From the cell containing the given text, extract its center point as (x, y) coordinate. 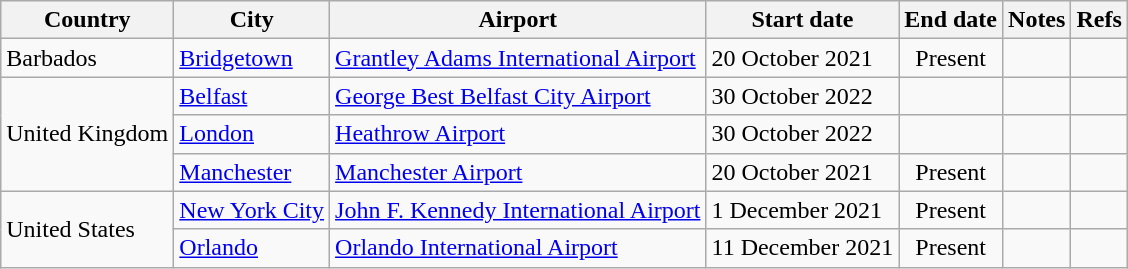
George Best Belfast City Airport (518, 96)
Heathrow Airport (518, 134)
Notes (1037, 20)
Bridgetown (252, 58)
Orlando International Airport (518, 248)
John F. Kennedy International Airport (518, 210)
Country (88, 20)
Start date (802, 20)
Manchester (252, 172)
11 December 2021 (802, 248)
Airport (518, 20)
Manchester Airport (518, 172)
United Kingdom (88, 134)
End date (951, 20)
1 December 2021 (802, 210)
Grantley Adams International Airport (518, 58)
United States (88, 229)
Refs (1099, 20)
New York City (252, 210)
Barbados (88, 58)
London (252, 134)
Orlando (252, 248)
Belfast (252, 96)
City (252, 20)
